Determine the [X, Y] coordinate at the center of the cell enclosing the given text.  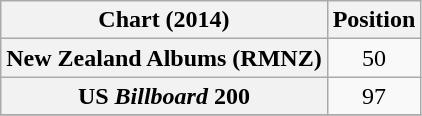
New Zealand Albums (RMNZ) [164, 58]
50 [374, 58]
Chart (2014) [164, 20]
97 [374, 96]
Position [374, 20]
US Billboard 200 [164, 96]
